Find where the given text appears and provide that cell's center as (X, Y) coordinate. 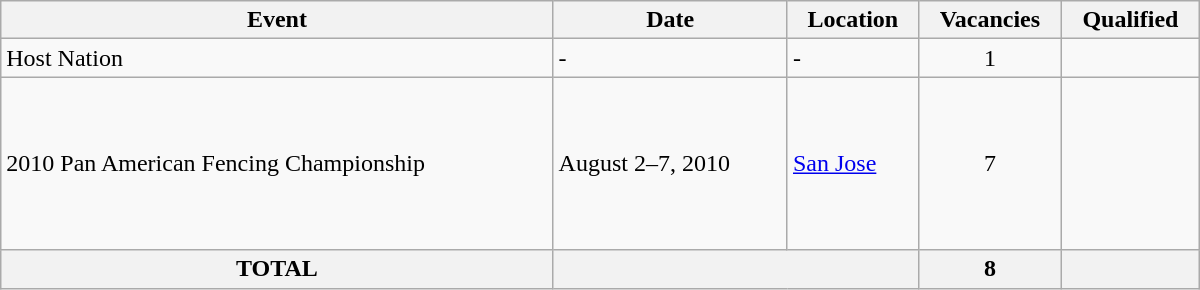
Location (852, 20)
TOTAL (277, 269)
Qualified (1131, 20)
San Jose (852, 164)
Event (277, 20)
Date (670, 20)
Host Nation (277, 58)
August 2–7, 2010 (670, 164)
Vacancies (990, 20)
8 (990, 269)
1 (990, 58)
2010 Pan American Fencing Championship (277, 164)
7 (990, 164)
